Determine the [x, y] coordinate at the center of the cell enclosing the given text.  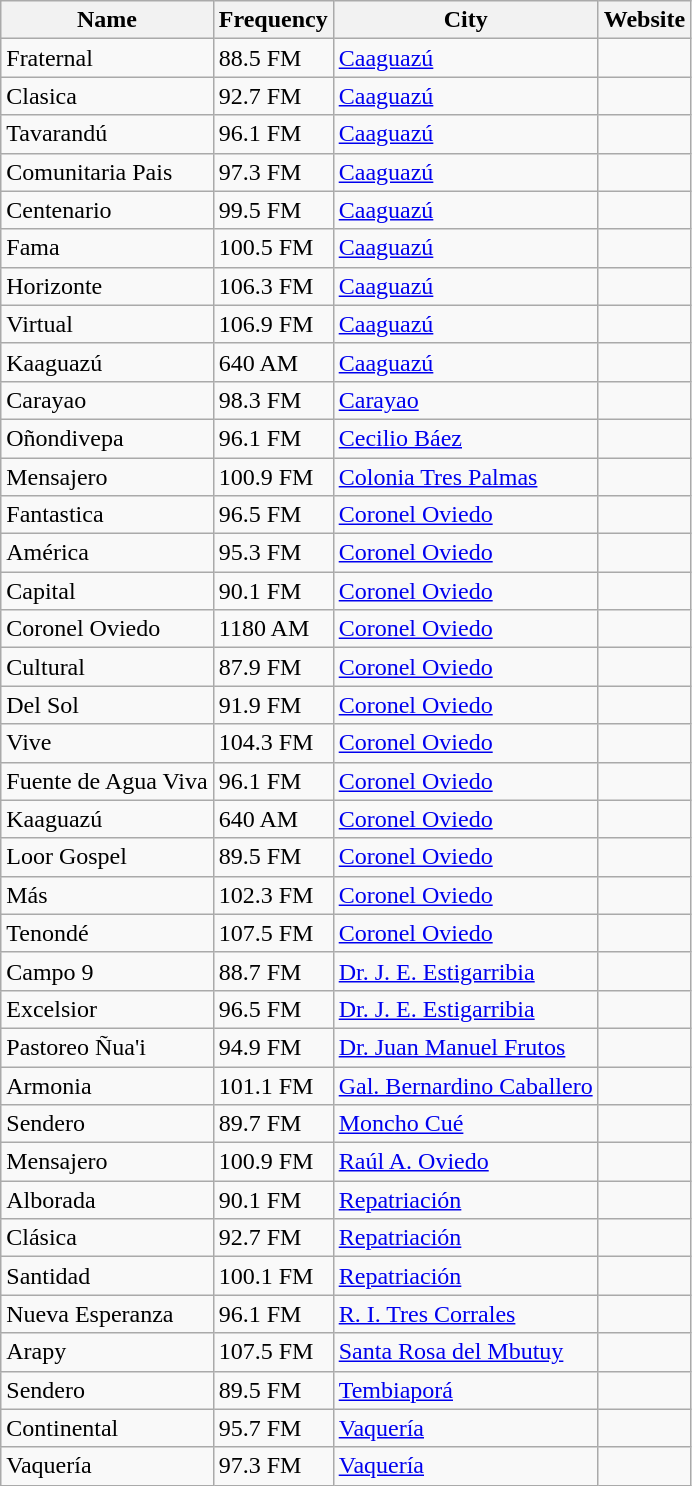
Nueva Esperanza [107, 1314]
Santidad [107, 1276]
Cecilio Báez [466, 438]
Frequency [273, 20]
Name [107, 20]
Cultural [107, 667]
Capital [107, 591]
Tenondé [107, 933]
Vive [107, 743]
Continental [107, 1428]
Santa Rosa del Mbutuy [466, 1352]
Loor Gospel [107, 857]
América [107, 553]
Clásica [107, 1238]
99.5 FM [273, 210]
106.3 FM [273, 286]
Armonia [107, 1085]
Dr. Juan Manuel Frutos [466, 1047]
Tavarandú [107, 134]
95.7 FM [273, 1428]
100.5 FM [273, 248]
88.7 FM [273, 971]
95.3 FM [273, 553]
91.9 FM [273, 705]
Moncho Cué [466, 1124]
Fuente de Agua Viva [107, 781]
Alborada [107, 1200]
Pastoreo Ñua'i [107, 1047]
102.3 FM [273, 895]
104.3 FM [273, 743]
1180 AM [273, 629]
94.9 FM [273, 1047]
Horizonte [107, 286]
Fraternal [107, 58]
98.3 FM [273, 400]
Más [107, 895]
Centenario [107, 210]
R. I. Tres Corrales [466, 1314]
City [466, 20]
Fama [107, 248]
Tembiaporá [466, 1390]
Campo 9 [107, 971]
Excelsior [107, 1009]
Virtual [107, 324]
101.1 FM [273, 1085]
Oñondivepa [107, 438]
Arapy [107, 1352]
Colonia Tres Palmas [466, 477]
88.5 FM [273, 58]
100.1 FM [273, 1276]
Raúl A. Oviedo [466, 1162]
87.9 FM [273, 667]
Fantastica [107, 515]
Clasica [107, 96]
Comunitaria Pais [107, 172]
Del Sol [107, 705]
89.7 FM [273, 1124]
Website [644, 20]
106.9 FM [273, 324]
Gal. Bernardino Caballero [466, 1085]
